For the text-containing cell, return its midpoint in [x, y] coordinate format. 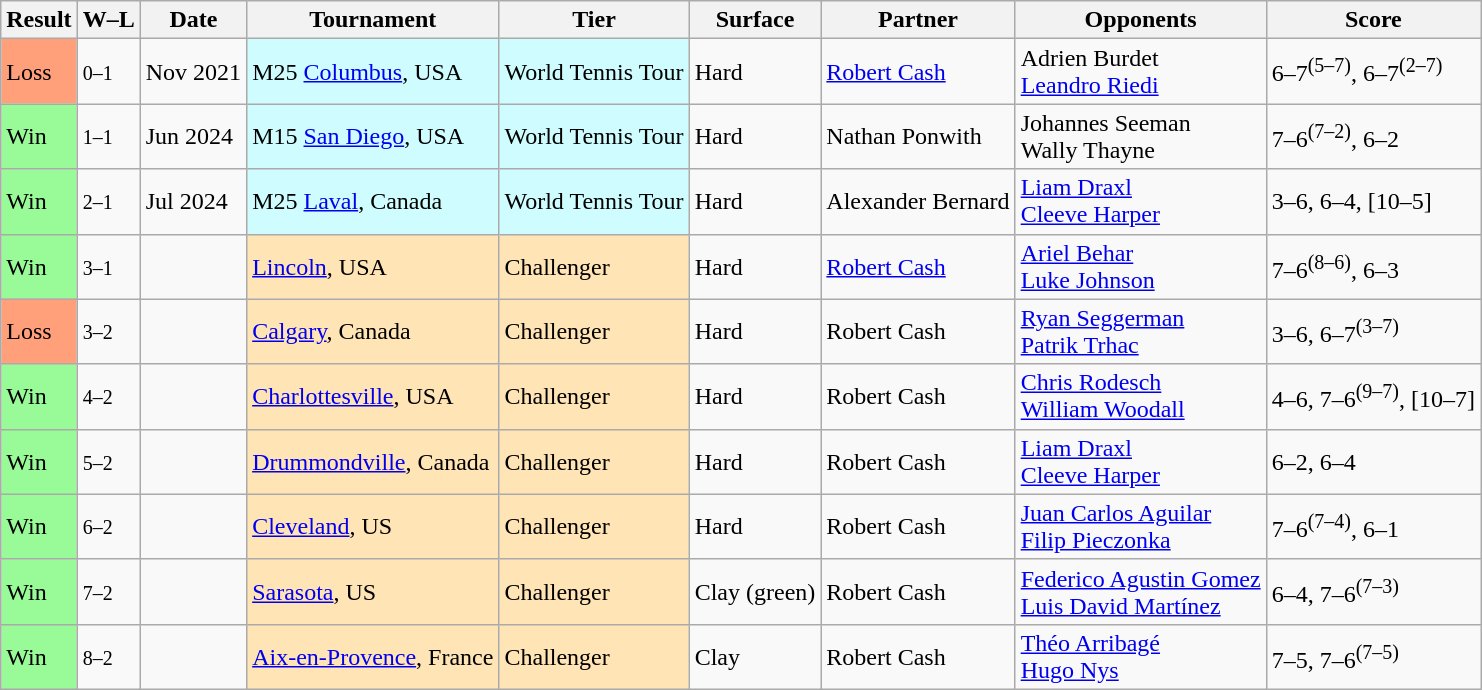
4–6, 7–6(9–7), [10–7] [1373, 396]
6–4, 7–6(7–3) [1373, 592]
Théo Arribagé Hugo Nys [1140, 656]
Drummondville, Canada [373, 462]
Juan Carlos Aguilar Filip Pieczonka [1140, 526]
M15 San Diego, USA [373, 136]
W–L [108, 20]
Calgary, Canada [373, 332]
M25 Laval, Canada [373, 202]
7–6(7–4), 6–1 [1373, 526]
M25 Columbus, USA [373, 72]
6–2 [108, 526]
Lincoln, USA [373, 266]
Jul 2024 [193, 202]
7–6(8–6), 6–3 [1373, 266]
Charlottesville, USA [373, 396]
Ryan Seggerman Patrik Trhac [1140, 332]
6–2, 6–4 [1373, 462]
8–2 [108, 656]
6–7(5–7), 6–7(2–7) [1373, 72]
Alexander Bernard [918, 202]
Clay [755, 656]
Partner [918, 20]
Score [1373, 20]
7–2 [108, 592]
1–1 [108, 136]
Date [193, 20]
0–1 [108, 72]
2–1 [108, 202]
Opponents [1140, 20]
Cleveland, US [373, 526]
Nov 2021 [193, 72]
Ariel Behar Luke Johnson [1140, 266]
Chris Rodesch William Woodall [1140, 396]
Clay (green) [755, 592]
7–5, 7–6(7–5) [1373, 656]
Tournament [373, 20]
3–2 [108, 332]
Aix-en-Provence, France [373, 656]
7–6(7–2), 6–2 [1373, 136]
Johannes Seeman Wally Thayne [1140, 136]
Surface [755, 20]
5–2 [108, 462]
3–1 [108, 266]
Sarasota, US [373, 592]
Jun 2024 [193, 136]
4–2 [108, 396]
Result [39, 20]
3–6, 6–4, [10–5] [1373, 202]
Federico Agustin Gomez Luis David Martínez [1140, 592]
3–6, 6–7(3–7) [1373, 332]
Nathan Ponwith [918, 136]
Tier [594, 20]
Adrien Burdet Leandro Riedi [1140, 72]
